Determine the [x, y] coordinate at the center of the cell enclosing the given text.  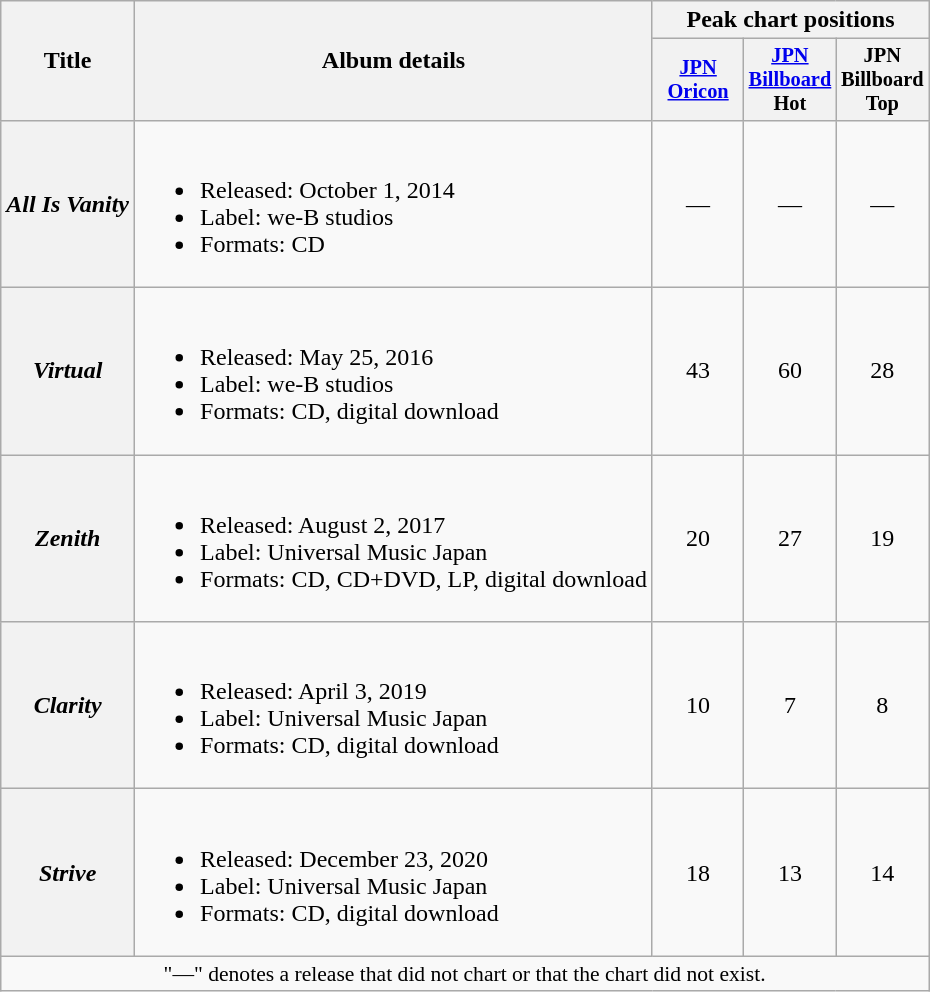
Zenith [68, 538]
Clarity [68, 706]
Virtual [68, 372]
All Is Vanity [68, 204]
28 [882, 372]
27 [790, 538]
Released: August 2, 2017Label: Universal Music JapanFormats: CD, CD+DVD, LP, digital download [394, 538]
Released: April 3, 2019Label: Universal Music JapanFormats: CD, digital download [394, 706]
Strive [68, 872]
13 [790, 872]
JPNBillboardTop [882, 80]
8 [882, 706]
Title [68, 61]
60 [790, 372]
Released: December 23, 2020Label: Universal Music JapanFormats: CD, digital download [394, 872]
Album details [394, 61]
7 [790, 706]
Peak chart positions [790, 20]
19 [882, 538]
43 [698, 372]
JPNOricon [698, 80]
14 [882, 872]
20 [698, 538]
"—" denotes a release that did not chart or that the chart did not exist. [465, 974]
JPNBillboardHot [790, 80]
18 [698, 872]
Released: October 1, 2014Label: we-B studiosFormats: CD [394, 204]
10 [698, 706]
Released: May 25, 2016Label: we-B studiosFormats: CD, digital download [394, 372]
